Extract the (x, y) coordinate from the center of the cell holding the provided text.  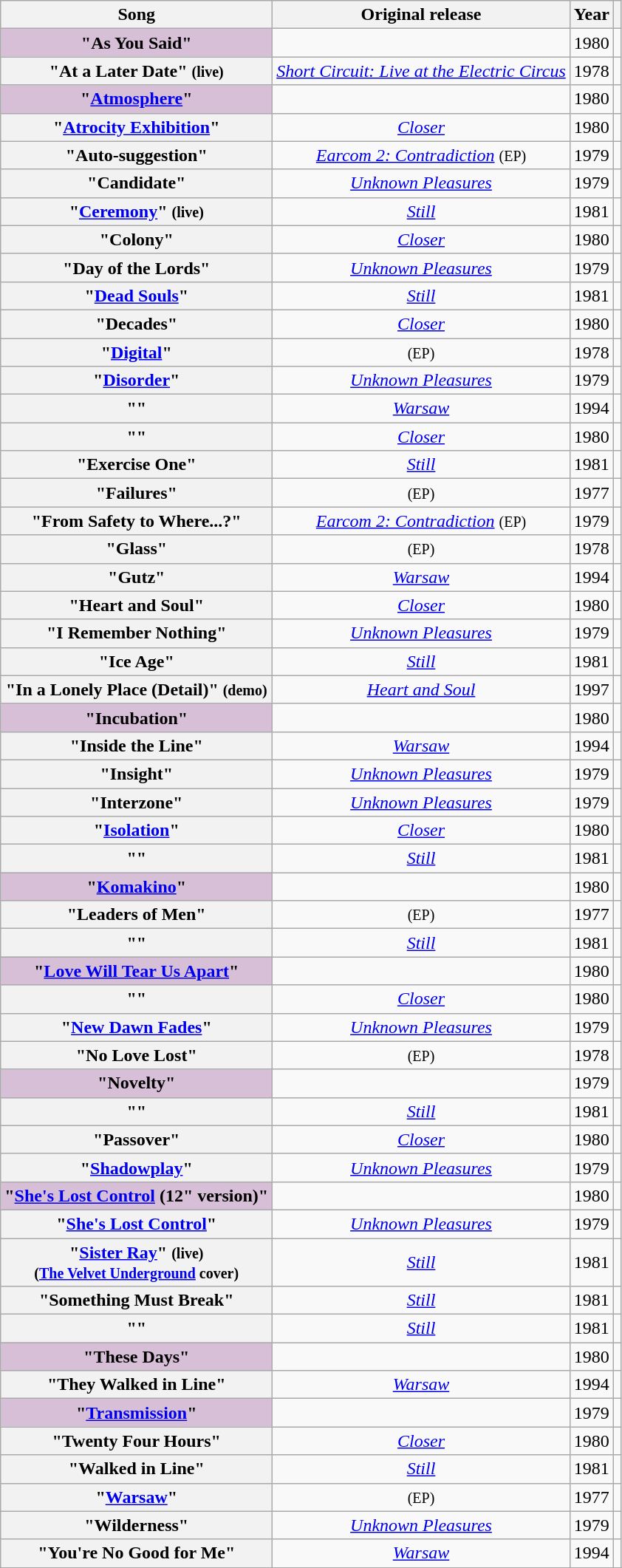
"She's Lost Control (12" version)" (137, 1196)
Short Circuit: Live at the Electric Circus (421, 71)
"Sister Ray" (live)(The Velvet Underground cover) (137, 1262)
"Something Must Break" (137, 1301)
"As You Said" (137, 43)
"Ice Age" (137, 661)
Song (137, 15)
"Day of the Lords" (137, 267)
"They Walked in Line" (137, 1385)
"Transmission" (137, 1413)
"Heart and Soul" (137, 605)
"New Dawn Fades" (137, 1027)
"Disorder" (137, 381)
"Colony" (137, 239)
"Walked in Line" (137, 1469)
Heart and Soul (421, 689)
"At a Later Date" (live) (137, 71)
"Gutz" (137, 577)
"Atmosphere" (137, 99)
"Ceremony" (live) (137, 211)
"Dead Souls" (137, 296)
"Atrocity Exhibition" (137, 127)
"Leaders of Men" (137, 915)
"Shadowplay" (137, 1168)
"Isolation" (137, 831)
"I Remember Nothing" (137, 633)
"Candidate" (137, 183)
"Failures" (137, 493)
"These Days" (137, 1357)
"Wilderness" (137, 1525)
"No Love Lost" (137, 1055)
"Warsaw" (137, 1497)
"Auto-suggestion" (137, 155)
"Love Will Tear Us Apart" (137, 971)
"She's Lost Control" (137, 1224)
"Exercise One" (137, 465)
"In a Lonely Place (Detail)" (demo) (137, 689)
1997 (591, 689)
"Inside the Line" (137, 746)
"Komakino" (137, 887)
"Incubation" (137, 717)
"From Safety to Where...?" (137, 521)
"Twenty Four Hours" (137, 1441)
Original release (421, 15)
"Insight" (137, 774)
"Novelty" (137, 1083)
Year (591, 15)
"Digital" (137, 352)
"Passover" (137, 1139)
"You're No Good for Me" (137, 1553)
"Interzone" (137, 802)
"Decades" (137, 324)
"Glass" (137, 549)
